Determine the [X, Y] coordinate at the center of the cell enclosing the given text.  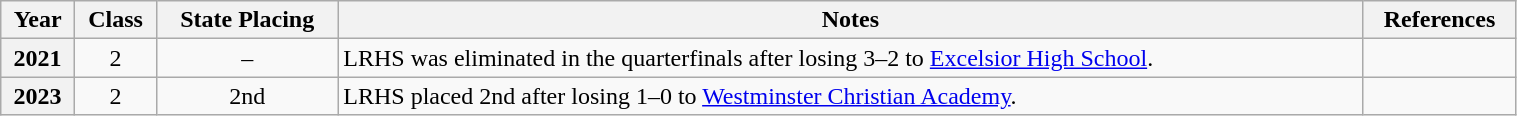
Class [116, 20]
Notes [850, 20]
– [248, 58]
2021 [38, 58]
LRHS placed 2nd after losing 1–0 to Westminster Christian Academy. [850, 96]
Year [38, 20]
2nd [248, 96]
LRHS was eliminated in the quarterfinals after losing 3–2 to Excelsior High School. [850, 58]
References [1440, 20]
State Placing [248, 20]
2023 [38, 96]
